Pinpoint the cell where the given text exists, returning its [x, y] midpoint coordinate. 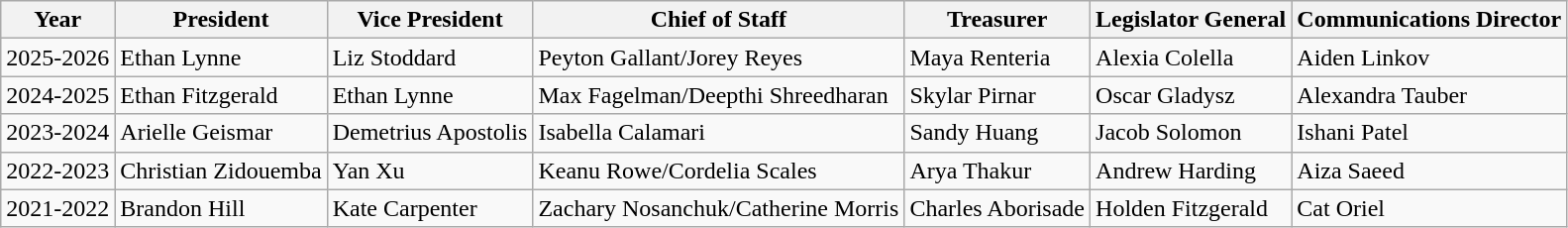
Skylar Pirnar [997, 95]
2024-2025 [57, 95]
Sandy Huang [997, 133]
Legislator General [1191, 20]
Andrew Harding [1191, 171]
Isabella Calamari [719, 133]
Aiden Linkov [1429, 57]
Treasurer [997, 20]
2021-2022 [57, 208]
Jacob Solomon [1191, 133]
Zachary Nosanchuk/Catherine Morris [719, 208]
Alexandra Tauber [1429, 95]
Oscar Gladysz [1191, 95]
Demetrius Apostolis [430, 133]
Communications Director [1429, 20]
Holden Fitzgerald [1191, 208]
Arielle Geismar [221, 133]
Charles Aborisade [997, 208]
Peyton Gallant/Jorey Reyes [719, 57]
Ethan Fitzgerald [221, 95]
2023-2024 [57, 133]
Alexia Colella [1191, 57]
2022-2023 [57, 171]
Yan Xu [430, 171]
Arya Thakur [997, 171]
Chief of Staff [719, 20]
Christian Zidouemba [221, 171]
Year [57, 20]
Ishani Patel [1429, 133]
Aiza Saeed [1429, 171]
Vice President [430, 20]
Kate Carpenter [430, 208]
Max Fagelman/Deepthi Shreedharan [719, 95]
2025-2026 [57, 57]
Cat Oriel [1429, 208]
Liz Stoddard [430, 57]
President [221, 20]
Keanu Rowe/Cordelia Scales [719, 171]
Maya Renteria [997, 57]
Brandon Hill [221, 208]
